Return the (X, Y) coordinate for the center point of the cell that contains the specified text.  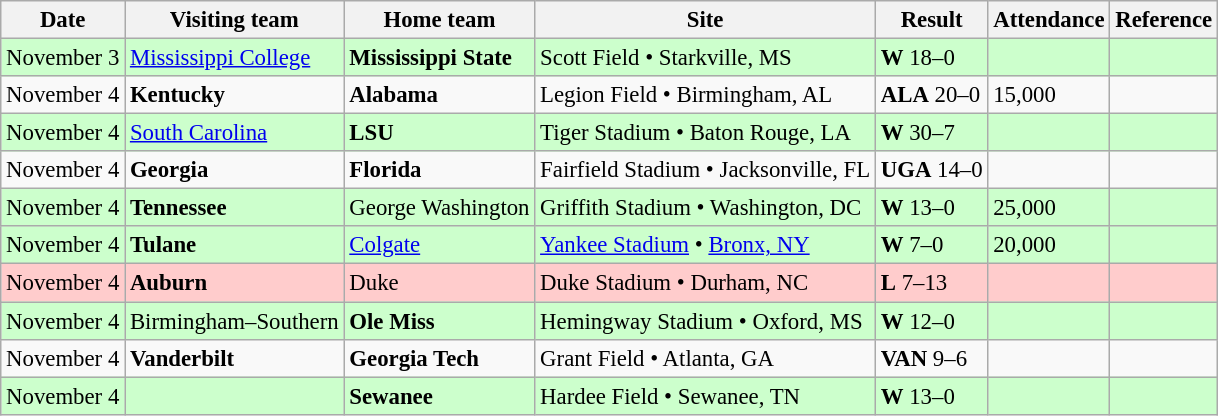
Home team (440, 20)
W 7–0 (931, 245)
Mississippi State (440, 58)
Tiger Stadium • Baton Rouge, LA (706, 133)
Ole Miss (440, 321)
Scott Field • Starkville, MS (706, 58)
Visiting team (234, 20)
Alabama (440, 95)
Attendance (1049, 20)
W 12–0 (931, 321)
November 3 (63, 58)
ALA 20–0 (931, 95)
Griffith Stadium • Washington, DC (706, 208)
Site (706, 20)
Sewanee (440, 396)
Reference (1164, 20)
Mississippi College (234, 58)
L 7–13 (931, 283)
Florida (440, 170)
Legion Field • Birmingham, AL (706, 95)
Date (63, 20)
South Carolina (234, 133)
George Washington (440, 208)
15,000 (1049, 95)
Tulane (234, 245)
Birmingham–Southern (234, 321)
Result (931, 20)
Colgate (440, 245)
Kentucky (234, 95)
W 18–0 (931, 58)
Grant Field • Atlanta, GA (706, 358)
20,000 (1049, 245)
Yankee Stadium • Bronx, NY (706, 245)
Vanderbilt (234, 358)
Georgia (234, 170)
25,000 (1049, 208)
W 30–7 (931, 133)
LSU (440, 133)
Duke (440, 283)
Hardee Field • Sewanee, TN (706, 396)
UGA 14–0 (931, 170)
Hemingway Stadium • Oxford, MS (706, 321)
Georgia Tech (440, 358)
VAN 9–6 (931, 358)
Duke Stadium • Durham, NC (706, 283)
Auburn (234, 283)
Fairfield Stadium • Jacksonville, FL (706, 170)
Tennessee (234, 208)
